Determine the (x, y) coordinate at the center of the cell enclosing the given text.  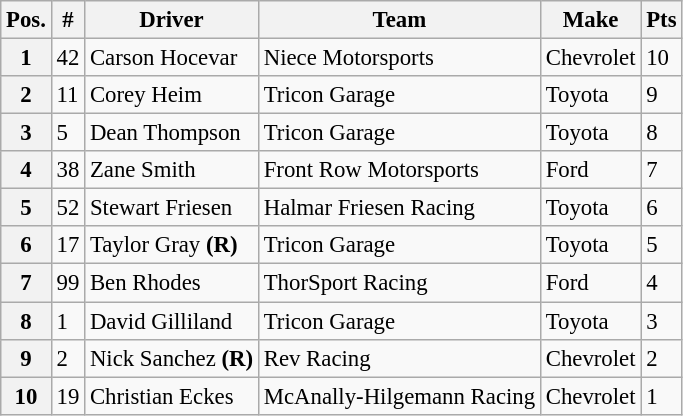
Driver (172, 20)
Rev Racing (399, 358)
Zane Smith (172, 170)
Dean Thompson (172, 133)
Pos. (26, 20)
# (68, 20)
38 (68, 170)
Christian Eckes (172, 396)
Halmar Friesen Racing (399, 208)
11 (68, 95)
Ben Rhodes (172, 283)
Carson Hocevar (172, 58)
Make (590, 20)
19 (68, 396)
Niece Motorsports (399, 58)
Front Row Motorsports (399, 170)
Stewart Friesen (172, 208)
17 (68, 245)
42 (68, 58)
Nick Sanchez (R) (172, 358)
David Gilliland (172, 321)
Pts (662, 20)
McAnally-Hilgemann Racing (399, 396)
99 (68, 283)
Team (399, 20)
Corey Heim (172, 95)
ThorSport Racing (399, 283)
Taylor Gray (R) (172, 245)
52 (68, 208)
